From the cell containing the given text, extract its center point as (x, y) coordinate. 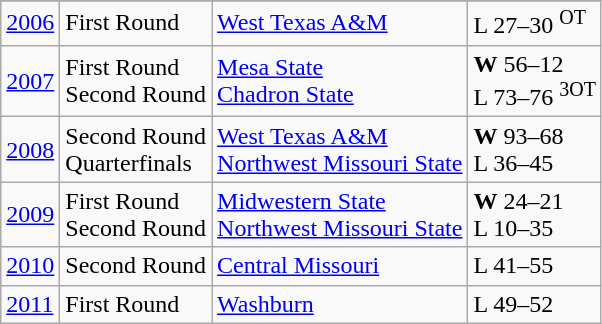
L 41–55 (535, 266)
Second RoundQuarterfinals (136, 150)
W 93–68L 36–45 (535, 150)
Second Round (136, 266)
L 49–52 (535, 304)
Mesa StateChadron State (340, 81)
West Texas A&MNorthwest Missouri State (340, 150)
W 56–12L 73–76 3OT (535, 81)
2009 (30, 214)
2011 (30, 304)
2006 (30, 24)
2010 (30, 266)
Midwestern StateNorthwest Missouri State (340, 214)
W 24–21L 10–35 (535, 214)
West Texas A&M (340, 24)
L 27–30 OT (535, 24)
Central Missouri (340, 266)
2008 (30, 150)
2007 (30, 81)
Washburn (340, 304)
